Extract the [X, Y] coordinate from the center of the cell holding the provided text.  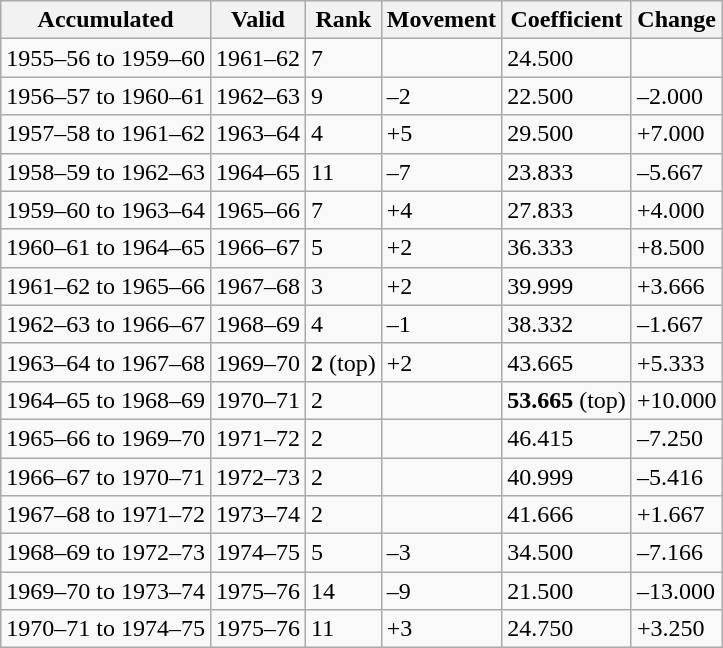
–13.000 [676, 591]
2 (top) [344, 362]
–2.000 [676, 96]
+3.250 [676, 629]
–7.166 [676, 553]
46.415 [567, 438]
–5.667 [676, 172]
1956–57 to 1960–61 [106, 96]
38.332 [567, 324]
9 [344, 96]
1960–61 to 1964–65 [106, 248]
53.665 (top) [567, 400]
–1.667 [676, 324]
1966–67 [258, 248]
36.333 [567, 248]
–1 [441, 324]
27.833 [567, 210]
1965–66 to 1969–70 [106, 438]
1965–66 [258, 210]
29.500 [567, 134]
Change [676, 20]
–2 [441, 96]
14 [344, 591]
24.500 [567, 58]
Accumulated [106, 20]
1971–72 [258, 438]
–7.250 [676, 438]
+5.333 [676, 362]
1969–70 [258, 362]
1958–59 to 1962–63 [106, 172]
1955–56 to 1959–60 [106, 58]
1964–65 [258, 172]
3 [344, 286]
1961–62 [258, 58]
+5 [441, 134]
+4.000 [676, 210]
39.999 [567, 286]
24.750 [567, 629]
41.666 [567, 515]
–7 [441, 172]
Rank [344, 20]
1968–69 [258, 324]
1974–75 [258, 553]
1962–63 [258, 96]
1964–65 to 1968–69 [106, 400]
22.500 [567, 96]
+8.500 [676, 248]
1968–69 to 1972–73 [106, 553]
–3 [441, 553]
43.665 [567, 362]
1967–68 [258, 286]
1969–70 to 1973–74 [106, 591]
+1.667 [676, 515]
+10.000 [676, 400]
21.500 [567, 591]
Valid [258, 20]
+4 [441, 210]
1966–67 to 1970–71 [106, 477]
1970–71 to 1974–75 [106, 629]
1963–64 [258, 134]
34.500 [567, 553]
Movement [441, 20]
1970–71 [258, 400]
40.999 [567, 477]
+3.666 [676, 286]
1973–74 [258, 515]
–9 [441, 591]
1959–60 to 1963–64 [106, 210]
1967–68 to 1971–72 [106, 515]
–5.416 [676, 477]
1963–64 to 1967–68 [106, 362]
1962–63 to 1966–67 [106, 324]
23.833 [567, 172]
+3 [441, 629]
1961–62 to 1965–66 [106, 286]
+7.000 [676, 134]
Coefficient [567, 20]
1972–73 [258, 477]
1957–58 to 1961–62 [106, 134]
